Scan for the cell matching the given text and deliver its [x, y] coordinate at center. 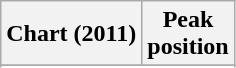
Chart (2011) [72, 34]
Peakposition [188, 34]
